Detect which cell encompasses the target text, then output its [X, Y] center coordinate. 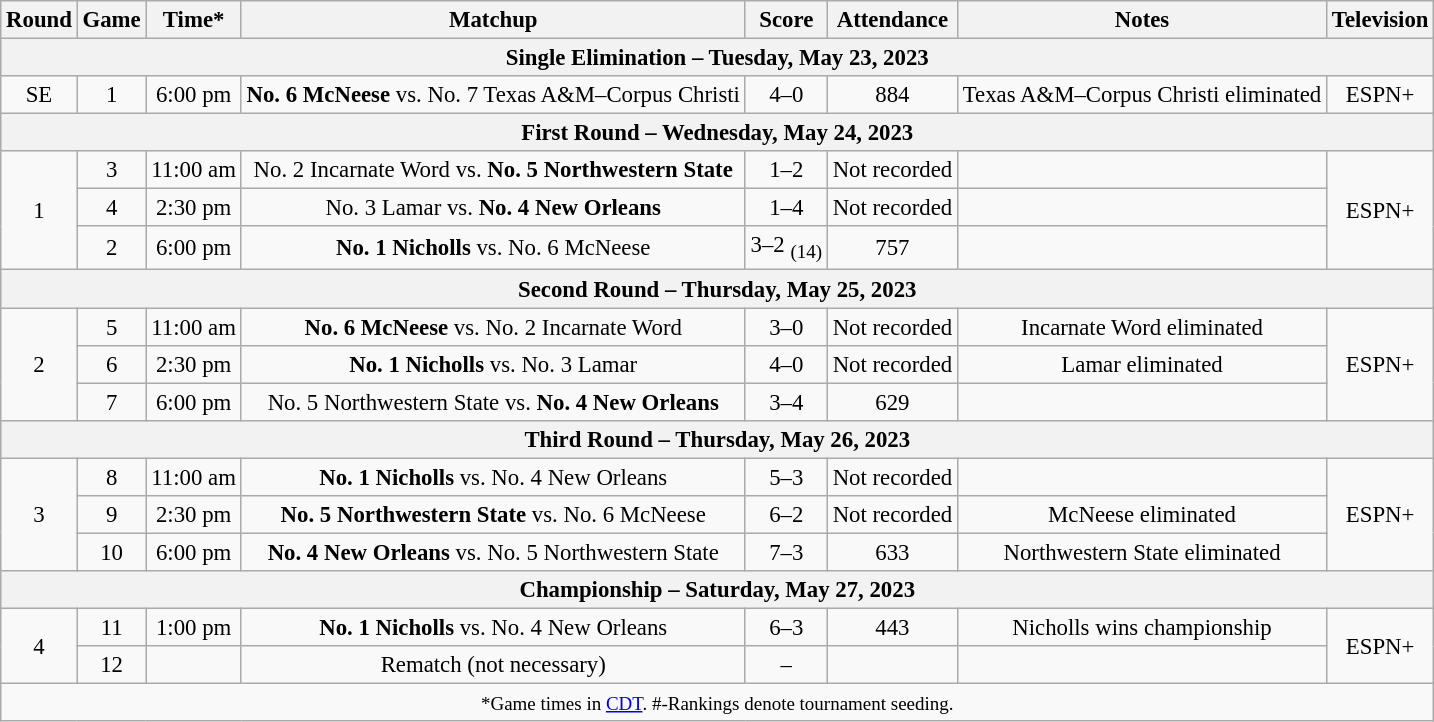
No. 6 McNeese vs. No. 7 Texas A&M–Corpus Christi [493, 95]
10 [112, 552]
7 [112, 402]
629 [892, 402]
– [786, 665]
12 [112, 665]
5 [112, 327]
No. 5 Northwestern State vs. No. 4 New Orleans [493, 402]
Incarnate Word eliminated [1142, 327]
Third Round – Thursday, May 26, 2023 [718, 440]
Texas A&M–Corpus Christi eliminated [1142, 95]
Round [39, 20]
No. 3 Lamar vs. No. 4 New Orleans [493, 208]
Championship – Saturday, May 27, 2023 [718, 590]
First Round – Wednesday, May 24, 2023 [718, 133]
Lamar eliminated [1142, 364]
No. 1 Nicholls vs. No. 6 McNeese [493, 248]
Rematch (not necessary) [493, 665]
SE [39, 95]
Single Elimination – Tuesday, May 23, 2023 [718, 58]
8 [112, 477]
Attendance [892, 20]
Northwestern State eliminated [1142, 552]
Matchup [493, 20]
11 [112, 627]
3–2 (14) [786, 248]
*Game times in CDT. #-Rankings denote tournament seeding. [718, 703]
6 [112, 364]
6–3 [786, 627]
3–0 [786, 327]
Nicholls wins championship [1142, 627]
7–3 [786, 552]
9 [112, 515]
633 [892, 552]
1:00 pm [194, 627]
1–2 [786, 170]
Game [112, 20]
Notes [1142, 20]
Score [786, 20]
443 [892, 627]
5–3 [786, 477]
No. 6 McNeese vs. No. 2 Incarnate Word [493, 327]
Second Round – Thursday, May 25, 2023 [718, 289]
Time* [194, 20]
Television [1380, 20]
6–2 [786, 515]
1–4 [786, 208]
No. 1 Nicholls vs. No. 3 Lamar [493, 364]
757 [892, 248]
McNeese eliminated [1142, 515]
No. 4 New Orleans vs. No. 5 Northwestern State [493, 552]
No. 5 Northwestern State vs. No. 6 McNeese [493, 515]
3–4 [786, 402]
No. 2 Incarnate Word vs. No. 5 Northwestern State [493, 170]
884 [892, 95]
